Return the [x, y] coordinate for the center point of the cell that contains the specified text.  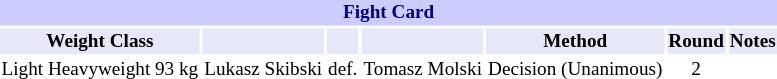
Round [696, 41]
Method [576, 41]
Fight Card [388, 13]
Notes [752, 41]
Weight Class [100, 41]
